Search for the cell housing the specified text and yield its (X, Y) center coordinate. 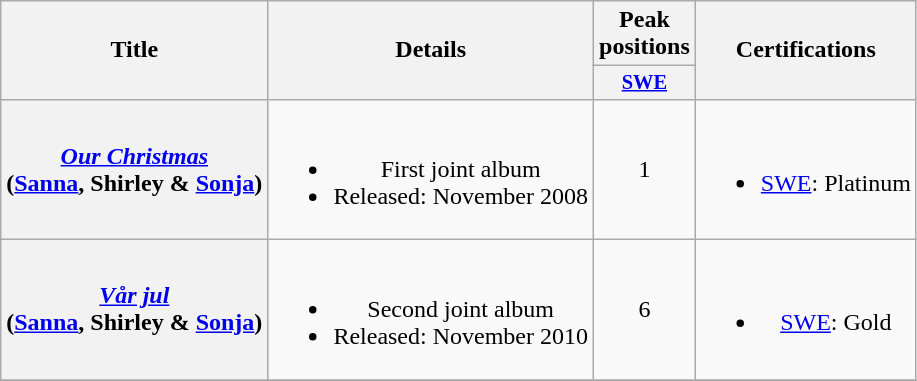
First joint albumReleased: November 2008 (431, 169)
Title (134, 50)
SWE (645, 83)
SWE: Platinum (806, 169)
Certifications (806, 50)
6 (645, 310)
Vår jul(Sanna, Shirley & Sonja) (134, 310)
Peak positions (645, 34)
1 (645, 169)
Second joint albumReleased: November 2010 (431, 310)
Details (431, 50)
SWE: Gold (806, 310)
Our Christmas(Sanna, Shirley & Sonja) (134, 169)
